Identify which cell holds the provided text, then report its [X, Y] central coordinate. 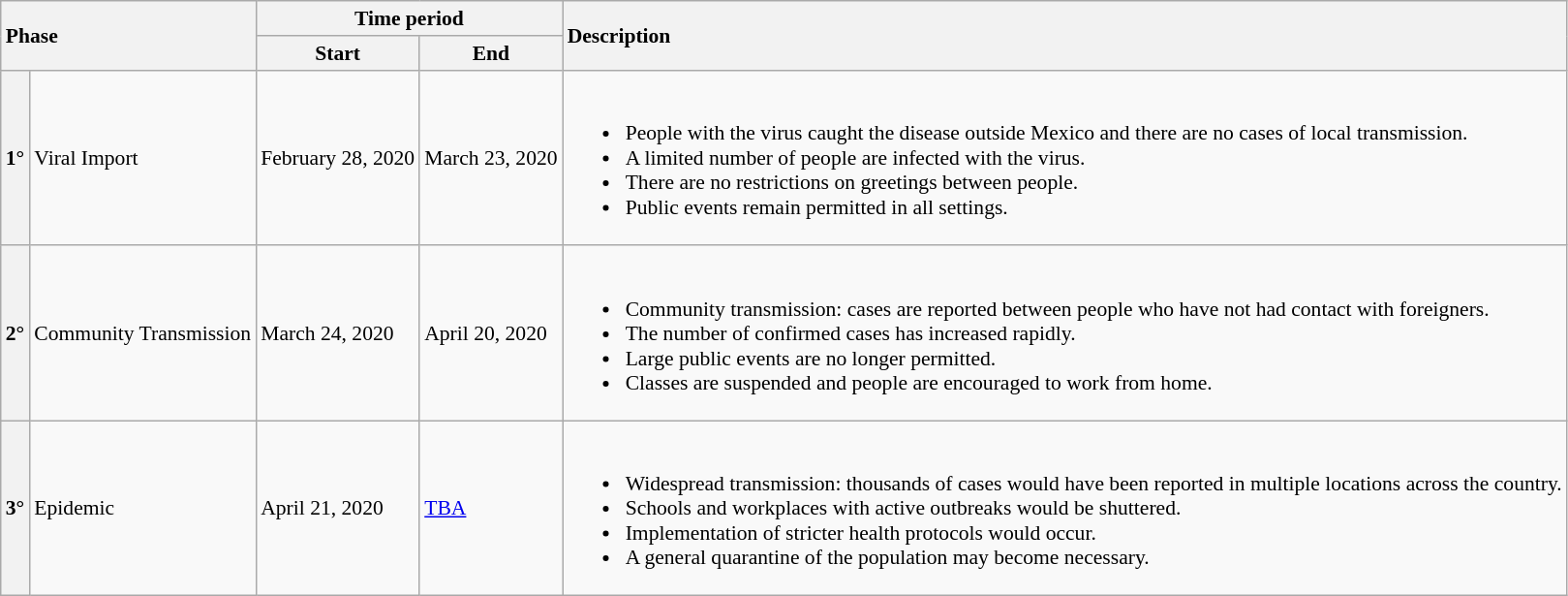
Community Transmission [142, 333]
April 20, 2020 [490, 333]
Start [337, 53]
3° [15, 508]
Time period [409, 18]
TBA [490, 508]
End [490, 53]
April 21, 2020 [337, 508]
2° [15, 333]
February 28, 2020 [337, 159]
Phase [128, 35]
Description [1065, 35]
Epidemic [142, 508]
Viral Import [142, 159]
March 24, 2020 [337, 333]
1° [15, 159]
March 23, 2020 [490, 159]
